Scan for the cell matching the given text and deliver its (x, y) coordinate at center. 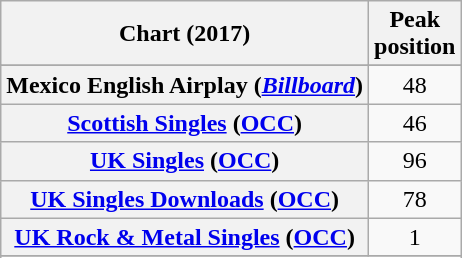
UK Singles (OCC) (185, 161)
1 (415, 237)
Peakposition (415, 34)
78 (415, 199)
46 (415, 123)
Mexico English Airplay (Billboard) (185, 85)
UK Rock & Metal Singles (OCC) (185, 237)
96 (415, 161)
Chart (2017) (185, 34)
UK Singles Downloads (OCC) (185, 199)
Scottish Singles (OCC) (185, 123)
48 (415, 85)
